Detect which cell encompasses the target text, then output its (X, Y) center coordinate. 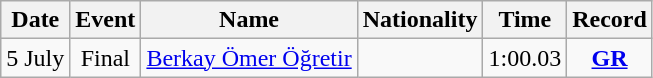
Nationality (420, 20)
GR (610, 58)
Berkay Ömer Öğretir (249, 58)
1:00.03 (525, 58)
Name (249, 20)
Record (610, 20)
Time (525, 20)
Event (106, 20)
Final (106, 58)
Date (36, 20)
5 July (36, 58)
